For the text-containing cell, return its midpoint in [x, y] coordinate format. 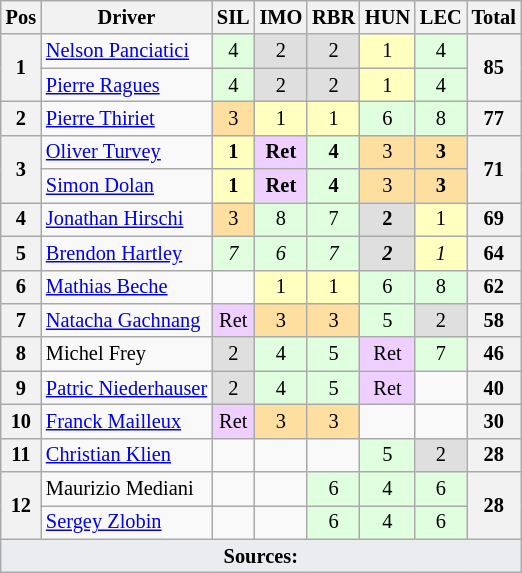
10 [21, 421]
46 [494, 354]
71 [494, 168]
11 [21, 455]
Simon Dolan [126, 186]
Natacha Gachnang [126, 320]
Sources: [261, 556]
62 [494, 287]
SIL [234, 17]
Franck Mailleux [126, 421]
IMO [282, 17]
Pos [21, 17]
Michel Frey [126, 354]
30 [494, 421]
9 [21, 388]
HUN [388, 17]
Oliver Turvey [126, 152]
Mathias Beche [126, 287]
Sergey Zlobin [126, 522]
12 [21, 506]
Jonathan Hirschi [126, 219]
Christian Klien [126, 455]
85 [494, 68]
Pierre Ragues [126, 85]
Total [494, 17]
Driver [126, 17]
Patric Niederhauser [126, 388]
64 [494, 253]
Brendon Hartley [126, 253]
69 [494, 219]
Pierre Thiriet [126, 118]
RBR [334, 17]
40 [494, 388]
Maurizio Mediani [126, 489]
58 [494, 320]
LEC [441, 17]
Nelson Panciatici [126, 51]
77 [494, 118]
